Output the [X, Y] coordinate of the center of the cell containing the given text.  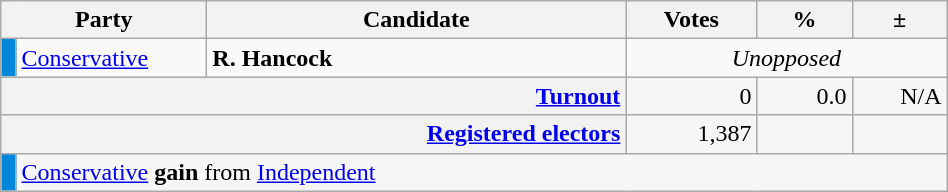
0 [692, 96]
N/A [900, 96]
Votes [692, 20]
Candidate [416, 20]
± [900, 20]
0.0 [804, 96]
Party [104, 20]
R. Hancock [416, 58]
Registered electors [314, 134]
1,387 [692, 134]
Turnout [314, 96]
Conservative gain from Independent [482, 172]
% [804, 20]
Unopposed [786, 58]
Conservative [112, 58]
